Pinpoint the cell where the given text exists, returning its (X, Y) midpoint coordinate. 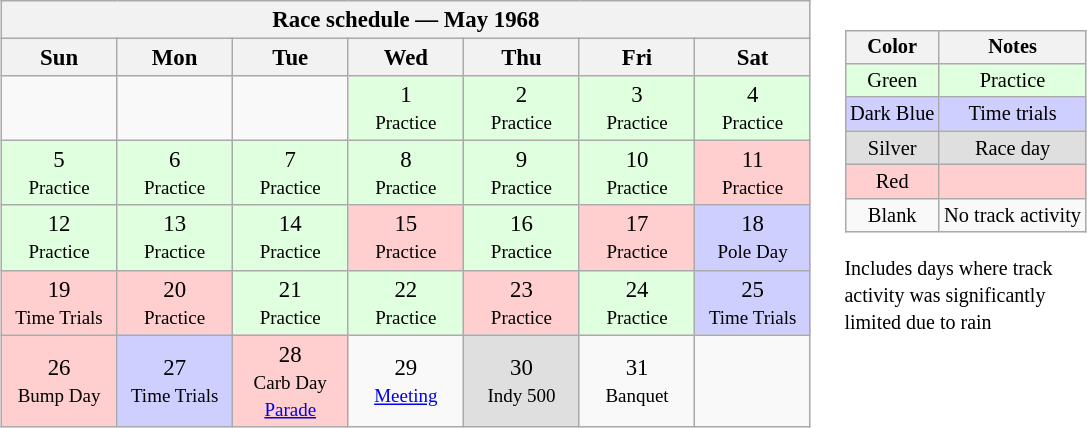
Dark Blue (892, 114)
18Pole Day (753, 238)
7Practice (290, 174)
26Bump Day (59, 381)
Blank (892, 215)
Wed (406, 58)
Race schedule — May 1968 (406, 20)
17Practice (637, 238)
Silver (892, 148)
Green (892, 81)
Fri (637, 58)
12Practice (59, 238)
10Practice (637, 174)
No track activity (1012, 215)
22Practice (406, 302)
4Practice (753, 108)
Red (892, 182)
9Practice (522, 174)
11Practice (753, 174)
19Time Trials (59, 302)
23Practice (522, 302)
Sat (753, 58)
8Practice (406, 174)
31Banquet (637, 381)
Thu (522, 58)
20Practice (175, 302)
Practice (1012, 81)
14Practice (290, 238)
21Practice (290, 302)
3Practice (637, 108)
6Practice (175, 174)
Notes (1012, 47)
13Practice (175, 238)
1Practice (406, 108)
29Meeting (406, 381)
30Indy 500 (522, 381)
5Practice (59, 174)
Mon (175, 58)
28Carb DayParade (290, 381)
16Practice (522, 238)
Sun (59, 58)
27Time Trials (175, 381)
Color (892, 47)
Time trials (1012, 114)
2Practice (522, 108)
Race day (1012, 148)
Tue (290, 58)
25Time Trials (753, 302)
24Practice (637, 302)
15Practice (406, 238)
